Find where the given text appears and provide that cell's center as (X, Y) coordinate. 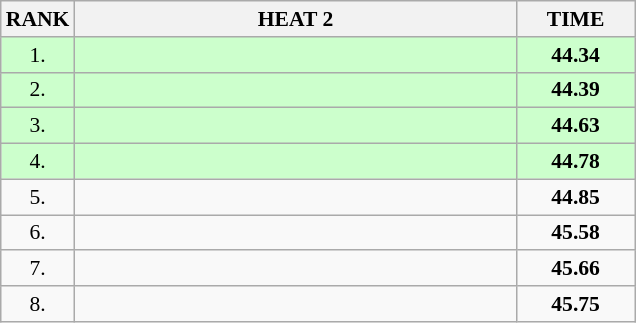
4. (38, 162)
HEAT 2 (295, 19)
5. (38, 197)
44.85 (576, 197)
44.34 (576, 55)
3. (38, 126)
44.63 (576, 126)
45.58 (576, 233)
44.78 (576, 162)
45.66 (576, 269)
RANK (38, 19)
1. (38, 55)
8. (38, 304)
2. (38, 90)
6. (38, 233)
45.75 (576, 304)
44.39 (576, 90)
7. (38, 269)
TIME (576, 19)
